Identify which cell holds the provided text, then report its (x, y) central coordinate. 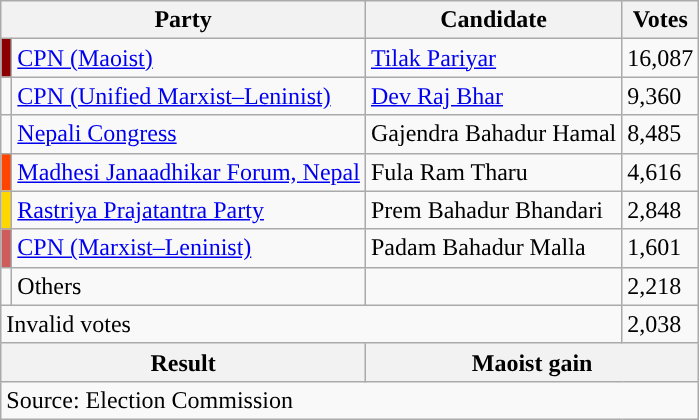
9,360 (660, 96)
Tilak Pariyar (493, 58)
Fula Ram Tharu (493, 172)
CPN (Unified Marxist–Leninist) (189, 96)
Gajendra Bahadur Hamal (493, 134)
Candidate (493, 20)
16,087 (660, 58)
4,616 (660, 172)
Votes (660, 20)
Dev Raj Bhar (493, 96)
1,601 (660, 248)
2,848 (660, 210)
Invalid votes (312, 324)
CPN (Marxist–Leninist) (189, 248)
Nepali Congress (189, 134)
Party (184, 20)
8,485 (660, 134)
2,038 (660, 324)
Padam Bahadur Malla (493, 248)
Maoist gain (532, 362)
CPN (Maoist) (189, 58)
Rastriya Prajatantra Party (189, 210)
Source: Election Commission (350, 400)
Prem Bahadur Bhandari (493, 210)
Result (184, 362)
Madhesi Janaadhikar Forum, Nepal (189, 172)
Others (189, 286)
2,218 (660, 286)
